Output the [X, Y] coordinate of the center of the cell containing the given text.  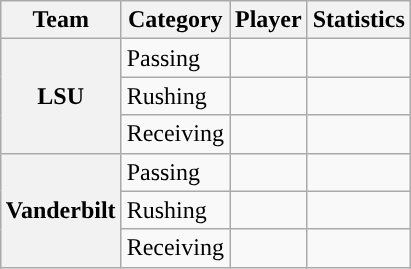
Category [175, 20]
Vanderbilt [60, 210]
Statistics [358, 20]
Player [269, 20]
LSU [60, 96]
Team [60, 20]
